Find where the given text appears and provide that cell's center as [x, y] coordinate. 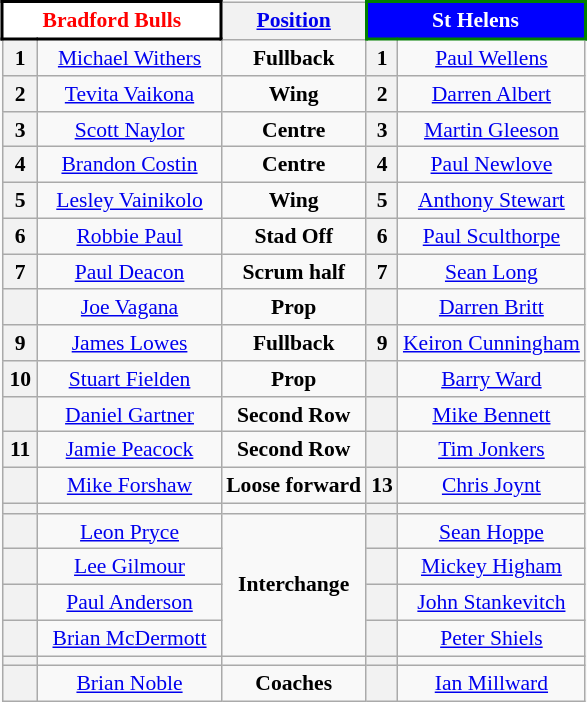
Brian Noble [130, 684]
Bradford Bulls [112, 20]
Sean Hoppe [492, 531]
Sean Long [492, 272]
Anthony Stewart [492, 200]
Paul Deacon [130, 272]
Coaches [294, 684]
Barry Ward [492, 379]
13 [382, 485]
James Lowes [130, 343]
Leon Pryce [130, 531]
Mickey Higham [492, 567]
Paul Sculthorpe [492, 236]
Brian McDermott [130, 638]
Jamie Peacock [130, 450]
Mike Bennett [492, 414]
Paul Wellens [492, 57]
Mike Forshaw [130, 485]
Position [294, 20]
Joe Vagana [130, 307]
Martin Gleeson [492, 129]
Peter Shiels [492, 638]
10 [20, 379]
Robbie Paul [130, 236]
Paul Newlove [492, 165]
Stad Off [294, 236]
Brandon Costin [130, 165]
Tim Jonkers [492, 450]
St Helens [476, 20]
Paul Anderson [130, 602]
Daniel Gartner [130, 414]
11 [20, 450]
Stuart Fielden [130, 379]
Interchange [294, 584]
Loose forward [294, 485]
Lesley Vainikolo [130, 200]
Scott Naylor [130, 129]
Michael Withers [130, 57]
Lee Gilmour [130, 567]
Scrum half [294, 272]
Tevita Vaikona [130, 94]
Ian Millward [492, 684]
Darren Britt [492, 307]
Keiron Cunningham [492, 343]
John Stankevitch [492, 602]
Chris Joynt [492, 485]
Darren Albert [492, 94]
